Find where the given text appears and provide that cell's center as [x, y] coordinate. 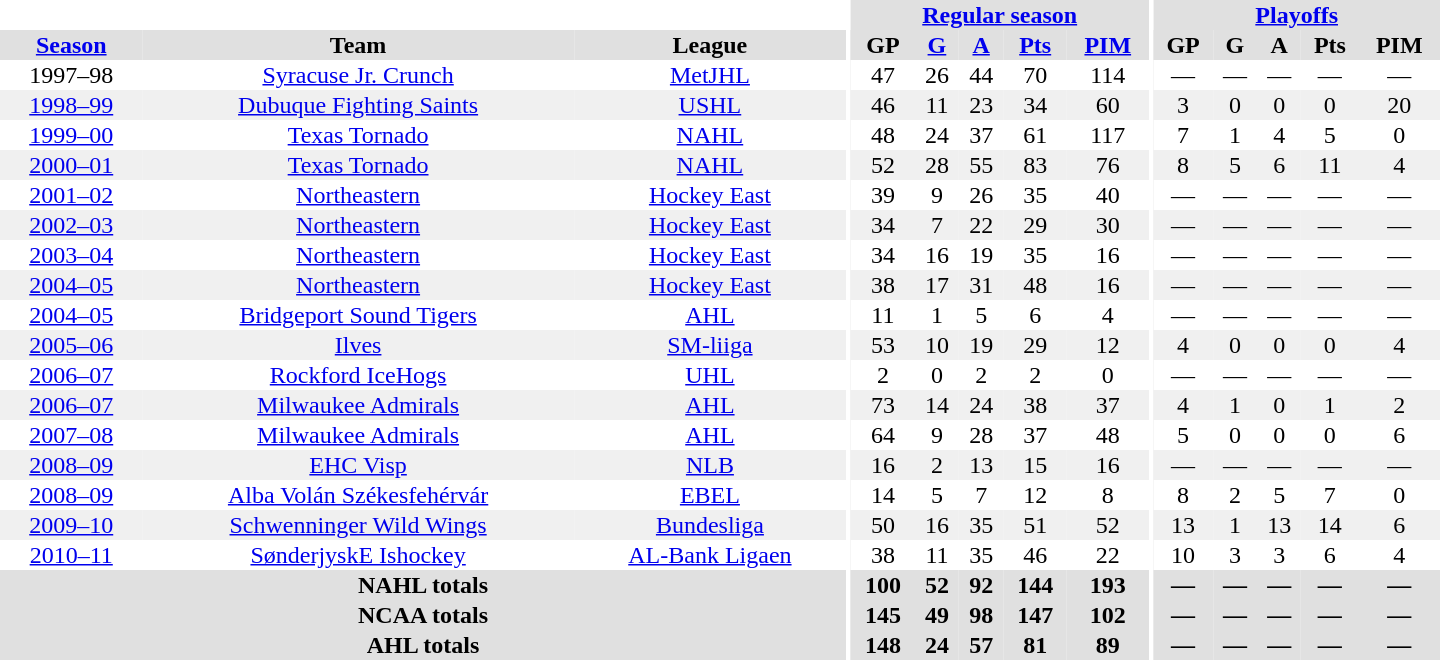
AHL totals [423, 645]
Bundesliga [710, 525]
148 [883, 645]
31 [981, 285]
100 [883, 585]
Dubuque Fighting Saints [358, 105]
1999–00 [71, 135]
76 [1108, 165]
2009–10 [71, 525]
SM-liiga [710, 345]
Team [358, 45]
193 [1108, 585]
70 [1035, 75]
Season [71, 45]
30 [1108, 225]
20 [1400, 105]
60 [1108, 105]
NLB [710, 465]
114 [1108, 75]
39 [883, 195]
EBEL [710, 495]
NAHL totals [423, 585]
61 [1035, 135]
1997–98 [71, 75]
73 [883, 405]
147 [1035, 615]
145 [883, 615]
98 [981, 615]
EHC Visp [358, 465]
Bridgeport Sound Tigers [358, 315]
Ilves [358, 345]
47 [883, 75]
40 [1108, 195]
USHL [710, 105]
Regular season [1000, 15]
Rockford IceHogs [358, 375]
Syracuse Jr. Crunch [358, 75]
Alba Volán Székesfehérvár [358, 495]
117 [1108, 135]
2003–04 [71, 255]
55 [981, 165]
57 [981, 645]
64 [883, 435]
League [710, 45]
17 [937, 285]
144 [1035, 585]
83 [1035, 165]
2007–08 [71, 435]
2005–06 [71, 345]
2000–01 [71, 165]
92 [981, 585]
51 [1035, 525]
2002–03 [71, 225]
MetJHL [710, 75]
1998–99 [71, 105]
15 [1035, 465]
102 [1108, 615]
23 [981, 105]
2001–02 [71, 195]
44 [981, 75]
2010–11 [71, 555]
Schwenninger Wild Wings [358, 525]
89 [1108, 645]
NCAA totals [423, 615]
81 [1035, 645]
53 [883, 345]
AL-Bank Ligaen [710, 555]
Playoffs [1296, 15]
49 [937, 615]
UHL [710, 375]
50 [883, 525]
SønderjyskE Ishockey [358, 555]
